Scan for the cell matching the given text and deliver its (X, Y) coordinate at center. 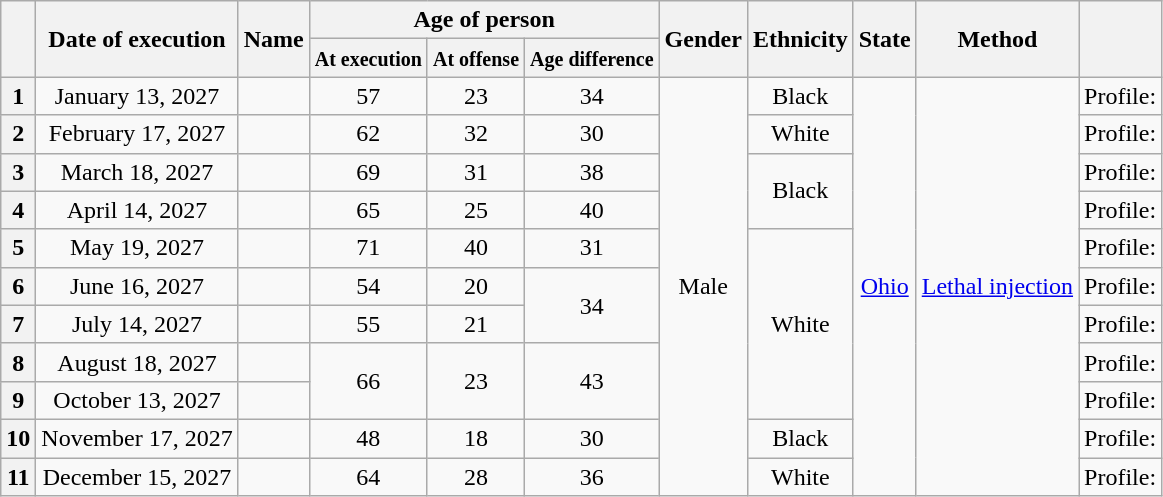
25 (476, 210)
38 (592, 172)
5 (18, 248)
Ohio (884, 286)
64 (368, 477)
4 (18, 210)
7 (18, 324)
10 (18, 438)
November 17, 2027 (137, 438)
62 (368, 134)
February 17, 2027 (137, 134)
55 (368, 324)
6 (18, 286)
2 (18, 134)
21 (476, 324)
65 (368, 210)
Gender (703, 39)
69 (368, 172)
18 (476, 438)
54 (368, 286)
July 14, 2027 (137, 324)
Age of person (484, 20)
20 (476, 286)
71 (368, 248)
June 16, 2027 (137, 286)
October 13, 2027 (137, 400)
April 14, 2027 (137, 210)
Name (274, 39)
January 13, 2027 (137, 96)
Ethnicity (800, 39)
28 (476, 477)
3 (18, 172)
At offense (476, 58)
Date of execution (137, 39)
48 (368, 438)
11 (18, 477)
May 19, 2027 (137, 248)
Method (997, 39)
Lethal injection (997, 286)
9 (18, 400)
43 (592, 381)
August 18, 2027 (137, 362)
57 (368, 96)
March 18, 2027 (137, 172)
66 (368, 381)
Age difference (592, 58)
At execution (368, 58)
Male (703, 286)
December 15, 2027 (137, 477)
State (884, 39)
32 (476, 134)
1 (18, 96)
8 (18, 362)
36 (592, 477)
